Find where the given text appears and provide that cell's center as [X, Y] coordinate. 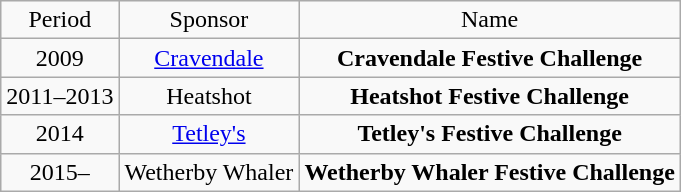
Wetherby Whaler Festive Challenge [490, 172]
Tetley's [209, 134]
2009 [60, 58]
2015– [60, 172]
Heatshot [209, 96]
Heatshot Festive Challenge [490, 96]
2011–2013 [60, 96]
Sponsor [209, 20]
2014 [60, 134]
Name [490, 20]
Cravendale [209, 58]
Tetley's Festive Challenge [490, 134]
Period [60, 20]
Wetherby Whaler [209, 172]
Cravendale Festive Challenge [490, 58]
